Output the (x, y) coordinate of the center of the cell containing the given text.  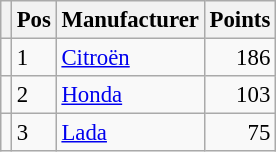
186 (240, 58)
103 (240, 95)
1 (34, 58)
3 (34, 133)
Honda (130, 95)
Lada (130, 133)
Pos (34, 20)
75 (240, 133)
Manufacturer (130, 20)
Citroën (130, 58)
2 (34, 95)
Points (240, 20)
